Extract the [x, y] coordinate from the center of the cell holding the provided text.  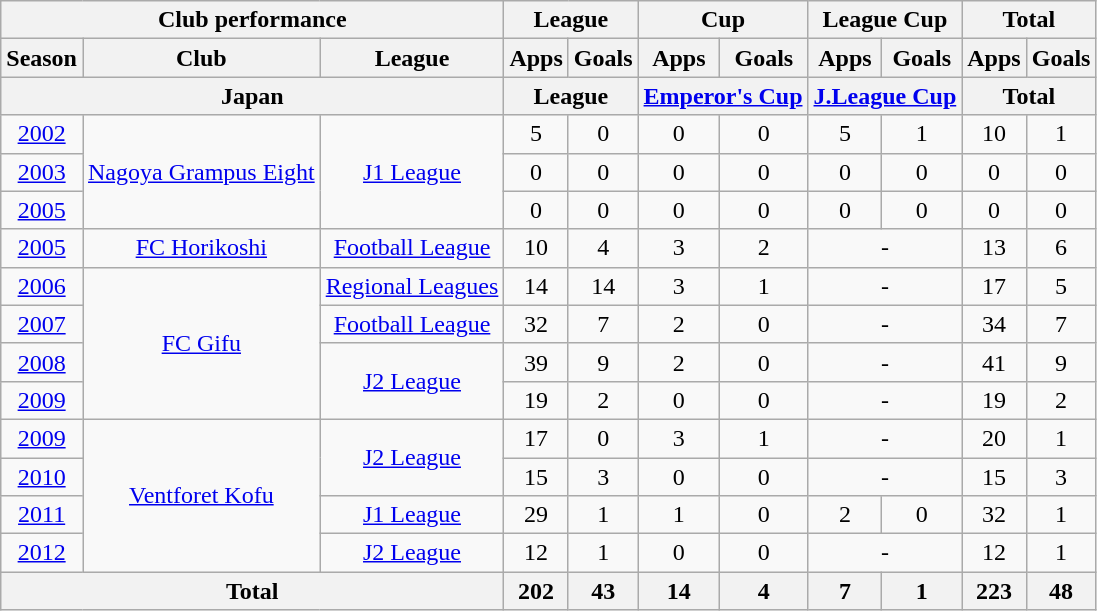
J.League Cup [885, 96]
39 [536, 362]
Ventforet Kofu [201, 495]
Emperor's Cup [723, 96]
FC Horikoshi [201, 248]
34 [994, 324]
League Cup [885, 20]
48 [1061, 591]
13 [994, 248]
Cup [723, 20]
202 [536, 591]
2003 [42, 172]
Regional Leagues [412, 286]
41 [994, 362]
Club [201, 58]
2007 [42, 324]
20 [994, 438]
Club performance [252, 20]
2011 [42, 515]
Nagoya Grampus Eight [201, 172]
2012 [42, 553]
29 [536, 515]
Season [42, 58]
2010 [42, 477]
FC Gifu [201, 343]
2002 [42, 134]
223 [994, 591]
6 [1061, 248]
43 [603, 591]
2006 [42, 286]
Japan [252, 96]
2008 [42, 362]
